Find where the given text appears and provide that cell's center as (X, Y) coordinate. 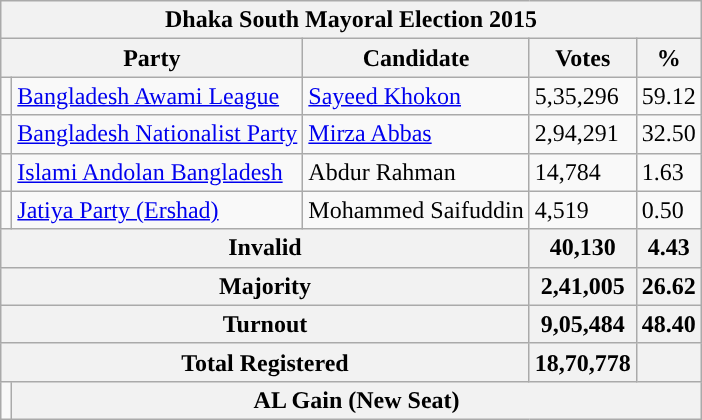
Abdur Rahman (416, 172)
Jatiya Party (Ershad) (158, 210)
% (668, 58)
14,784 (582, 172)
Turnout (265, 324)
18,70,778 (582, 362)
2,41,005 (582, 286)
Votes (582, 58)
4.43 (668, 248)
9,05,484 (582, 324)
Sayeed Khokon (416, 96)
26.62 (668, 286)
Mirza Abbas (416, 134)
AL Gain (New Seat) (357, 400)
0.50 (668, 210)
Total Registered (265, 362)
Majority (265, 286)
Bangladesh Awami League (158, 96)
5,35,296 (582, 96)
32.50 (668, 134)
2,94,291 (582, 134)
Bangladesh Nationalist Party (158, 134)
Invalid (265, 248)
59.12 (668, 96)
Dhaka South Mayoral Election 2015 (352, 20)
4,519 (582, 210)
Islami Andolan Bangladesh (158, 172)
Candidate (416, 58)
Mohammed Saifuddin (416, 210)
Party (152, 58)
48.40 (668, 324)
40,130 (582, 248)
1.63 (668, 172)
